Output the (x, y) coordinate of the center of the cell containing the given text.  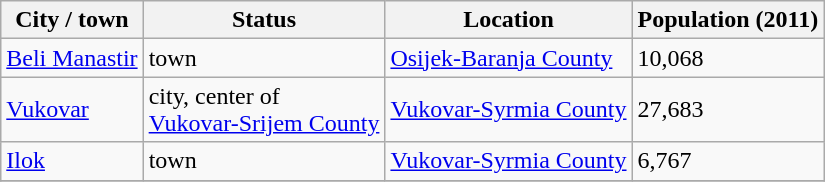
Beli Manastir (72, 58)
Location (508, 20)
city, center ofVukovar-Srijem County (264, 110)
Population (2011) (728, 20)
6,767 (728, 161)
City / town (72, 20)
Status (264, 20)
Osijek-Baranja County (508, 58)
Ilok (72, 161)
Vukovar (72, 110)
10,068 (728, 58)
27,683 (728, 110)
